Provide the [x, y] coordinate of the cell's center where the given text is located.  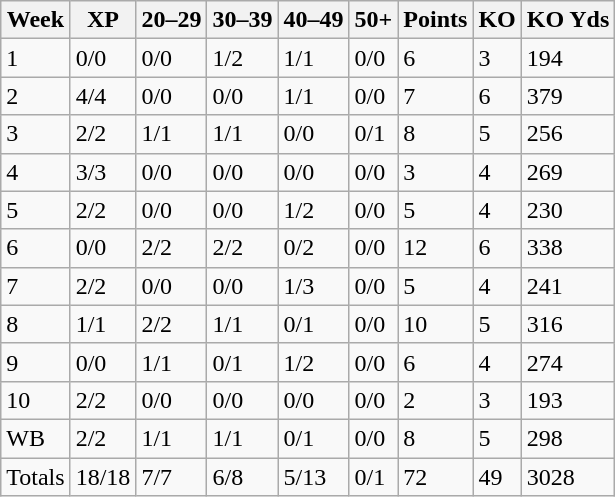
269 [568, 172]
230 [568, 210]
193 [568, 400]
XP [103, 20]
12 [436, 248]
WB [36, 438]
KO Yds [568, 20]
5/13 [314, 477]
18/18 [103, 477]
379 [568, 96]
Points [436, 20]
72 [436, 477]
3/3 [103, 172]
298 [568, 438]
49 [497, 477]
4/4 [103, 96]
338 [568, 248]
40–49 [314, 20]
50+ [374, 20]
Totals [36, 477]
7/7 [172, 477]
6/8 [242, 477]
KO [497, 20]
20–29 [172, 20]
194 [568, 58]
3028 [568, 477]
274 [568, 362]
241 [568, 286]
9 [36, 362]
0/2 [314, 248]
Week [36, 20]
30–39 [242, 20]
256 [568, 134]
316 [568, 324]
1 [36, 58]
1/3 [314, 286]
